Scan for the cell matching the given text and deliver its [x, y] coordinate at center. 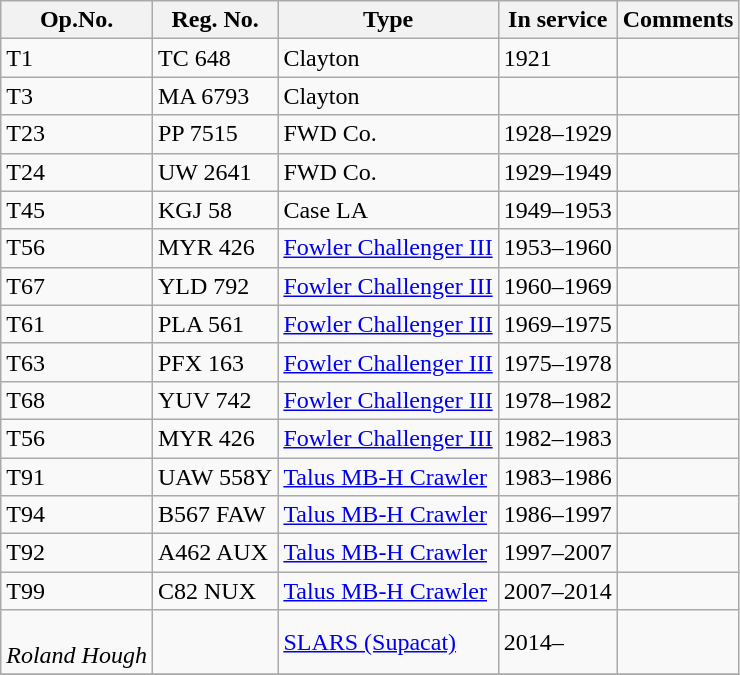
T3 [77, 96]
Reg. No. [214, 20]
Case LA [388, 210]
1978–1982 [558, 400]
PP 7515 [214, 134]
2014– [558, 642]
Op.No. [77, 20]
T61 [77, 324]
Type [388, 20]
TC 648 [214, 58]
1928–1929 [558, 134]
1949–1953 [558, 210]
1997–2007 [558, 553]
T24 [77, 172]
T91 [77, 477]
UAW 558Y [214, 477]
YUV 742 [214, 400]
1960–1969 [558, 286]
SLARS (Supacat) [388, 642]
T99 [77, 591]
B567 FAW [214, 515]
Comments [678, 20]
YLD 792 [214, 286]
T1 [77, 58]
PLA 561 [214, 324]
MA 6793 [214, 96]
1983–1986 [558, 477]
T68 [77, 400]
T67 [77, 286]
T63 [77, 362]
T94 [77, 515]
2007–2014 [558, 591]
T92 [77, 553]
KGJ 58 [214, 210]
1982–1983 [558, 438]
1986–1997 [558, 515]
T45 [77, 210]
1921 [558, 58]
Roland Hough [77, 642]
1975–1978 [558, 362]
A462 AUX [214, 553]
1929–1949 [558, 172]
C82 NUX [214, 591]
1953–1960 [558, 248]
UW 2641 [214, 172]
In service [558, 20]
T23 [77, 134]
1969–1975 [558, 324]
PFX 163 [214, 362]
